Provide the (X, Y) coordinate of the cell's center where the given text is located.  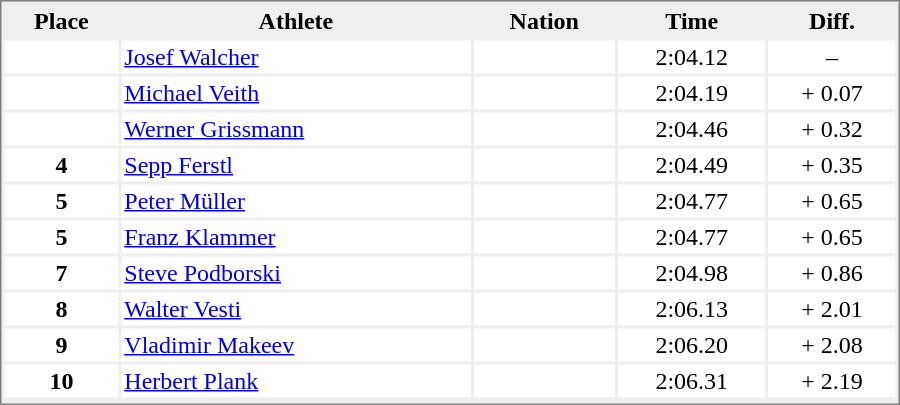
+ 0.32 (832, 128)
+ 0.35 (832, 164)
2:04.49 (692, 164)
+ 2.01 (832, 308)
2:06.31 (692, 380)
Diff. (832, 20)
Time (692, 20)
8 (61, 308)
Josef Walcher (296, 56)
9 (61, 344)
Franz Klammer (296, 236)
2:04.98 (692, 272)
Place (61, 20)
+ 0.86 (832, 272)
+ 2.08 (832, 344)
Walter Vesti (296, 308)
Steve Podborski (296, 272)
Nation (544, 20)
+ 0.07 (832, 92)
+ 2.19 (832, 380)
7 (61, 272)
2:04.46 (692, 128)
Sepp Ferstl (296, 164)
Vladimir Makeev (296, 344)
10 (61, 380)
2:04.12 (692, 56)
Werner Grissmann (296, 128)
2:06.13 (692, 308)
Herbert Plank (296, 380)
4 (61, 164)
Michael Veith (296, 92)
Peter Müller (296, 200)
2:06.20 (692, 344)
– (832, 56)
Athlete (296, 20)
2:04.19 (692, 92)
